Capture the cell that displays the provided text and extract its (x, y) central coordinate. 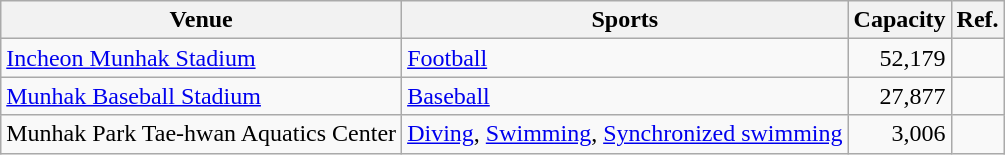
Munhak Park Tae-hwan Aquatics Center (202, 134)
Munhak Baseball Stadium (202, 96)
Ref. (978, 20)
Sports (625, 20)
Football (625, 58)
27,877 (900, 96)
Baseball (625, 96)
Incheon Munhak Stadium (202, 58)
Diving, Swimming, Synchronized swimming (625, 134)
Venue (202, 20)
52,179 (900, 58)
3,006 (900, 134)
Capacity (900, 20)
